Return (X, Y) of the center of cell containing provided text 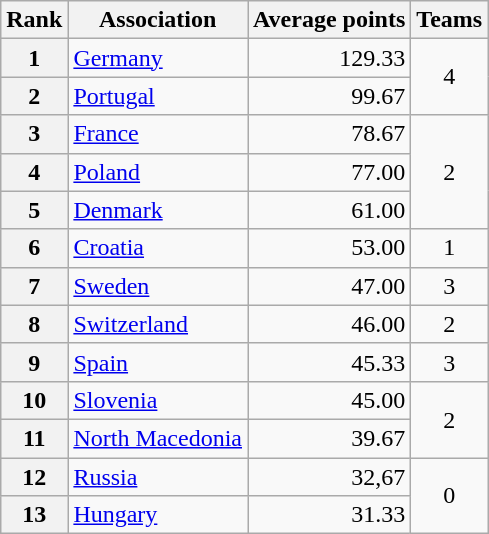
7 (34, 286)
77.00 (330, 172)
Croatia (158, 248)
46.00 (330, 324)
10 (34, 400)
Sweden (158, 286)
13 (34, 515)
Russia (158, 477)
53.00 (330, 248)
Rank (34, 20)
Hungary (158, 515)
6 (34, 248)
9 (34, 362)
Spain (158, 362)
31.33 (330, 515)
32,67 (330, 477)
99.67 (330, 96)
Teams (450, 20)
129.33 (330, 58)
61.00 (330, 210)
Portugal (158, 96)
11 (34, 438)
North Macedonia (158, 438)
Poland (158, 172)
Denmark (158, 210)
5 (34, 210)
Average points (330, 20)
39.67 (330, 438)
8 (34, 324)
Germany (158, 58)
Slovenia (158, 400)
Association (158, 20)
France (158, 134)
Switzerland (158, 324)
45.33 (330, 362)
0 (450, 496)
45.00 (330, 400)
78.67 (330, 134)
47.00 (330, 286)
12 (34, 477)
